Determine the (X, Y) coordinate at the center of the cell enclosing the given text.  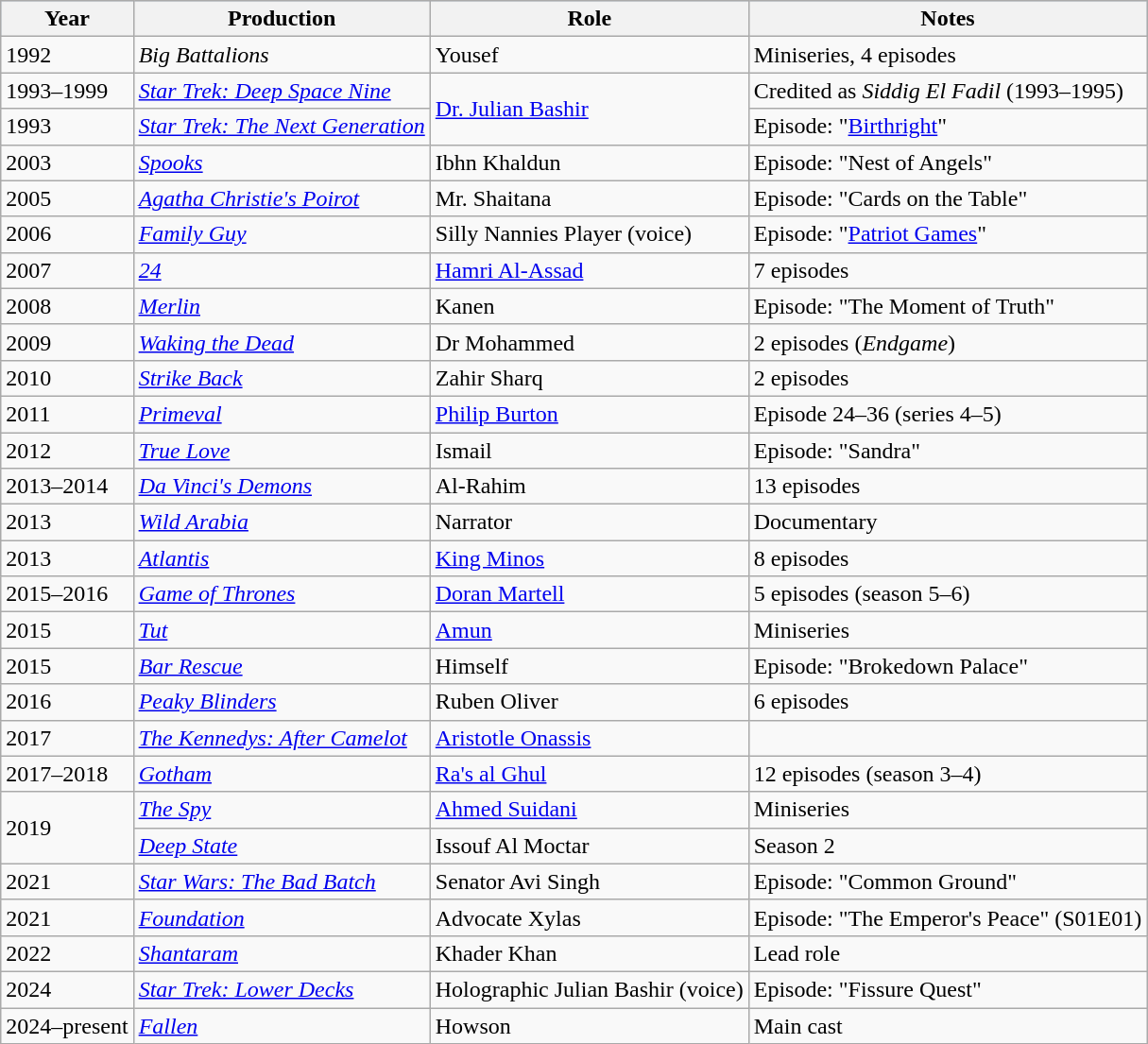
2011 (67, 414)
1993–1999 (67, 91)
Narrator (590, 522)
Episode: "Cards on the Table" (948, 198)
Yousef (590, 55)
Deep State (282, 846)
Himself (590, 666)
Kanen (590, 306)
Howson (590, 1025)
Main cast (948, 1025)
Atlantis (282, 558)
2 episodes (Endgame) (948, 342)
Production (282, 19)
Khader Khan (590, 953)
Bar Rescue (282, 666)
Amun (590, 630)
1992 (67, 55)
2003 (67, 163)
Waking the Dead (282, 342)
Primeval (282, 414)
Documentary (948, 522)
The Spy (282, 810)
Episode: "Birthright" (948, 127)
8 episodes (948, 558)
Episode: "Sandra" (948, 451)
Spooks (282, 163)
Advocate Xylas (590, 917)
True Love (282, 451)
Ibhn Khaldun (590, 163)
2010 (67, 378)
2017–2018 (67, 774)
13 episodes (948, 487)
2024 (67, 989)
2 episodes (948, 378)
Philip Burton (590, 414)
Issouf Al Moctar (590, 846)
2012 (67, 451)
The Kennedys: After Camelot (282, 738)
Star Trek: The Next Generation (282, 127)
Ruben Oliver (590, 702)
2005 (67, 198)
Episode 24–36 (series 4–5) (948, 414)
Episode: "Fissure Quest" (948, 989)
Ra's al Ghul (590, 774)
Year (67, 19)
Merlin (282, 306)
Episode: "Patriot Games" (948, 234)
Big Battalions (282, 55)
Notes (948, 19)
7 episodes (948, 270)
Dr. Julian Bashir (590, 109)
Shantaram (282, 953)
Silly Nannies Player (voice) (590, 234)
Zahir Sharq (590, 378)
Star Trek: Deep Space Nine (282, 91)
Role (590, 19)
Star Trek: Lower Decks (282, 989)
Lead role (948, 953)
2015–2016 (67, 594)
Dr Mohammed (590, 342)
Tut (282, 630)
6 episodes (948, 702)
24 (282, 270)
1993 (67, 127)
2008 (67, 306)
Holographic Julian Bashir (voice) (590, 989)
2024–present (67, 1025)
Star Wars: The Bad Batch (282, 881)
Agatha Christie's Poirot (282, 198)
Miniseries, 4 episodes (948, 55)
Episode: "Nest of Angels" (948, 163)
Al-Rahim (590, 487)
Credited as Siddig El Fadil (1993–1995) (948, 91)
2007 (67, 270)
Peaky Blinders (282, 702)
Episode: "Common Ground" (948, 881)
Ismail (590, 451)
2009 (67, 342)
2019 (67, 828)
5 episodes (season 5–6) (948, 594)
Aristotle Onassis (590, 738)
King Minos (590, 558)
Fallen (282, 1025)
Game of Thrones (282, 594)
2016 (67, 702)
Episode: "The Moment of Truth" (948, 306)
Wild Arabia (282, 522)
12 episodes (season 3–4) (948, 774)
Ahmed Suidani (590, 810)
Family Guy (282, 234)
Hamri Al-Assad (590, 270)
Gotham (282, 774)
Mr. Shaitana (590, 198)
Doran Martell (590, 594)
Da Vinci's Demons (282, 487)
Season 2 (948, 846)
2017 (67, 738)
Senator Avi Singh (590, 881)
Foundation (282, 917)
2006 (67, 234)
Episode: "Brokedown Palace" (948, 666)
Episode: "The Emperor's Peace" (S01E01) (948, 917)
2013–2014 (67, 487)
Strike Back (282, 378)
2022 (67, 953)
